Output the (X, Y) coordinate of the center of the cell containing the given text.  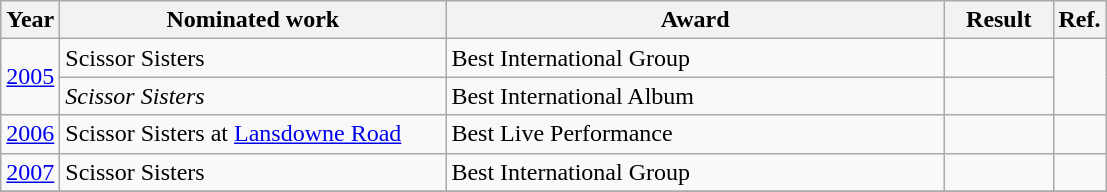
Scissor Sisters at Lansdowne Road (253, 134)
Ref. (1080, 20)
Best International Album (696, 96)
Best Live Performance (696, 134)
2006 (30, 134)
Award (696, 20)
Nominated work (253, 20)
Year (30, 20)
2005 (30, 77)
Result (998, 20)
2007 (30, 172)
